Determine the (X, Y) coordinate at the center of the cell enclosing the given text.  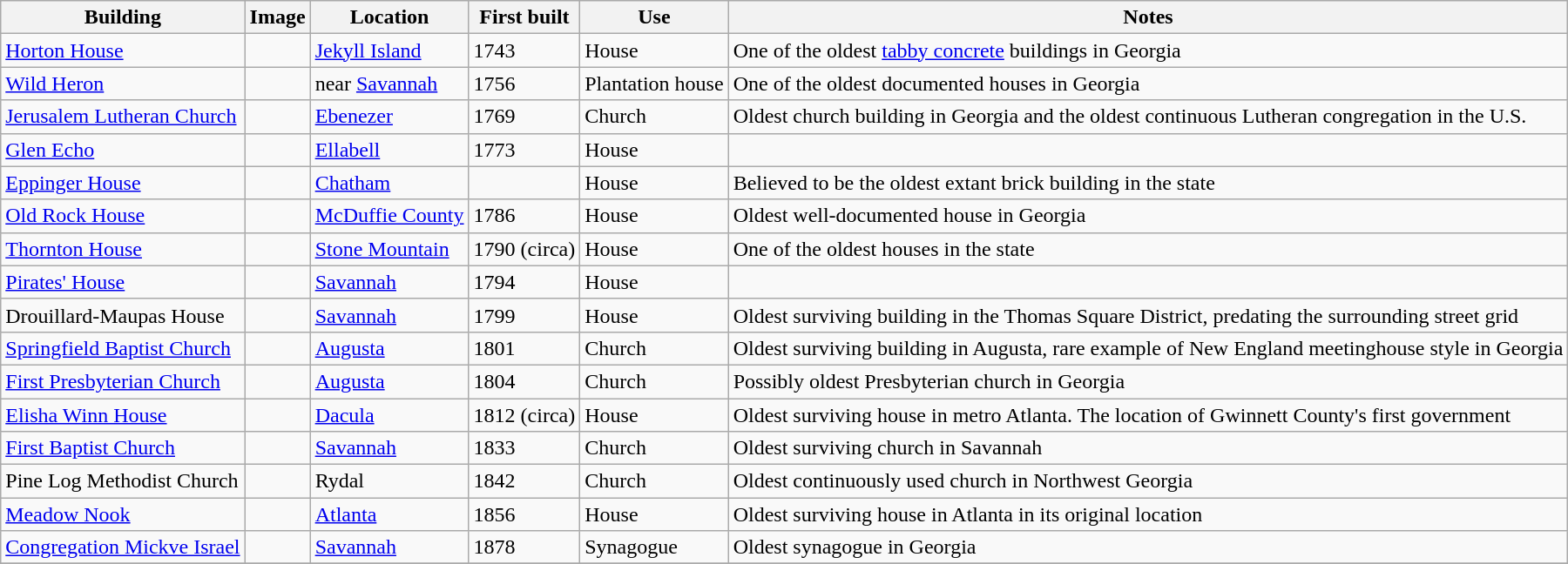
1833 (524, 448)
Synagogue (654, 547)
Eppinger House (123, 183)
Dacula (389, 415)
One of the oldest documented houses in Georgia (1148, 84)
Drouillard-Maupas House (123, 315)
Location (389, 17)
First Baptist Church (123, 448)
Oldest surviving house in metro Atlanta. The location of Gwinnett County's first government (1148, 415)
Atlanta (389, 514)
Oldest surviving building in Augusta, rare example of New England meetinghouse style in Georgia (1148, 348)
Notes (1148, 17)
1743 (524, 50)
Image (277, 17)
Chatham (389, 183)
Wild Heron (123, 84)
1773 (524, 150)
Stone Mountain (389, 249)
Plantation house (654, 84)
Oldest surviving building in the Thomas Square District, predating the surrounding street grid (1148, 315)
1842 (524, 481)
Ellabell (389, 150)
One of the oldest houses in the state (1148, 249)
Oldest continuously used church in Northwest Georgia (1148, 481)
Oldest synagogue in Georgia (1148, 547)
1801 (524, 348)
1786 (524, 216)
Elisha Winn House (123, 415)
1856 (524, 514)
One of the oldest tabby concrete buildings in Georgia (1148, 50)
1878 (524, 547)
1799 (524, 315)
1790 (circa) (524, 249)
Oldest church building in Georgia and the oldest continuous Lutheran congregation in the U.S. (1148, 117)
1794 (524, 282)
Jekyll Island (389, 50)
Possibly oldest Presbyterian church in Georgia (1148, 381)
Springfield Baptist Church (123, 348)
Oldest surviving church in Savannah (1148, 448)
1769 (524, 117)
Believed to be the oldest extant brick building in the state (1148, 183)
Oldest surviving house in Atlanta in its original location (1148, 514)
Pirates' House (123, 282)
McDuffie County (389, 216)
Horton House (123, 50)
Building (123, 17)
Oldest well-documented house in Georgia (1148, 216)
1756 (524, 84)
near Savannah (389, 84)
Meadow Nook (123, 514)
Congregation Mickve Israel (123, 547)
Glen Echo (123, 150)
Pine Log Methodist Church (123, 481)
1804 (524, 381)
Old Rock House (123, 216)
Jerusalem Lutheran Church (123, 117)
First Presbyterian Church (123, 381)
Rydal (389, 481)
Use (654, 17)
1812 (circa) (524, 415)
Ebenezer (389, 117)
First built (524, 17)
Thornton House (123, 249)
